Extract the (x, y) coordinate from the center of the cell holding the provided text.  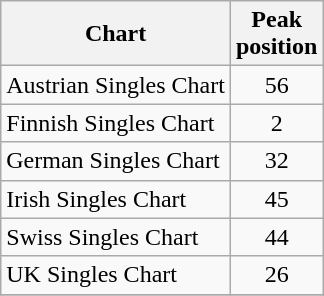
2 (276, 123)
German Singles Chart (116, 161)
Irish Singles Chart (116, 199)
44 (276, 237)
Swiss Singles Chart (116, 237)
Austrian Singles Chart (116, 85)
45 (276, 199)
Finnish Singles Chart (116, 123)
UK Singles Chart (116, 275)
Peakposition (276, 34)
Chart (116, 34)
56 (276, 85)
32 (276, 161)
26 (276, 275)
